From the cell containing the given text, extract its center point as (X, Y) coordinate. 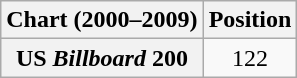
122 (250, 58)
Position (250, 20)
Chart (2000–2009) (102, 20)
US Billboard 200 (102, 58)
